Determine the [X, Y] coordinate at the center of the cell enclosing the given text.  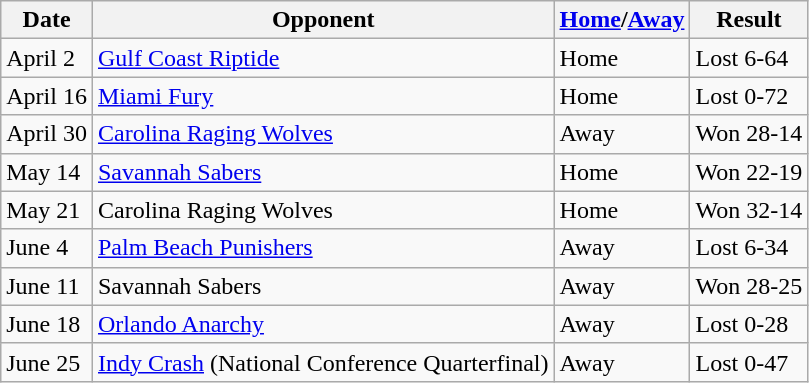
Won 28-25 [749, 286]
June 11 [47, 286]
Gulf Coast Riptide [323, 58]
April 2 [47, 58]
Indy Crash (National Conference Quarterfinal) [323, 362]
Palm Beach Punishers [323, 248]
Date [47, 20]
Lost 0-72 [749, 96]
Miami Fury [323, 96]
Orlando Anarchy [323, 324]
May 21 [47, 210]
Lost 6-64 [749, 58]
April 16 [47, 96]
June 18 [47, 324]
Home/Away [622, 20]
Result [749, 20]
April 30 [47, 134]
June 4 [47, 248]
Won 28-14 [749, 134]
June 25 [47, 362]
Lost 0-47 [749, 362]
Lost 0-28 [749, 324]
Lost 6-34 [749, 248]
May 14 [47, 172]
Won 32-14 [749, 210]
Opponent [323, 20]
Won 22-19 [749, 172]
